Return the (X, Y) coordinate for the center point of the cell that contains the specified text.  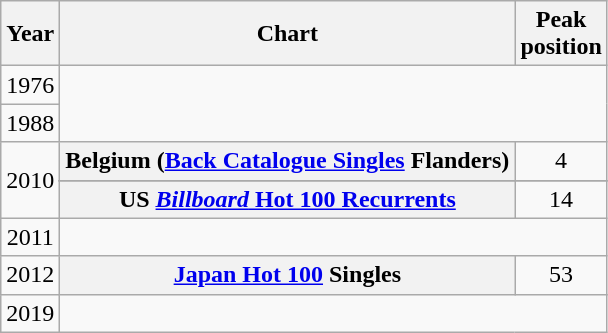
Japan Hot 100 Singles (288, 275)
53 (561, 275)
14 (561, 199)
Year (30, 34)
Belgium (Back Catalogue Singles Flanders) (288, 161)
2012 (30, 275)
1976 (30, 85)
Chart (288, 34)
1988 (30, 123)
4 (561, 161)
US Billboard Hot 100 Recurrents (288, 199)
Peakposition (561, 34)
2010 (30, 180)
2019 (30, 313)
2011 (30, 237)
